Scan for the cell matching the given text and deliver its (x, y) coordinate at center. 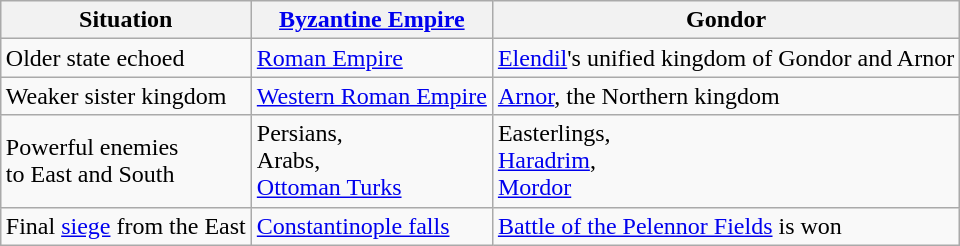
Older state echoed (126, 58)
Constantinople falls (372, 226)
Powerful enemiesto East and South (126, 161)
Byzantine Empire (372, 20)
Arnor, the Northern kingdom (726, 96)
Battle of the Pelennor Fields is won (726, 226)
Gondor (726, 20)
Elendil's unified kingdom of Gondor and Arnor (726, 58)
Persians,Arabs,Ottoman Turks (372, 161)
Western Roman Empire (372, 96)
Final siege from the East (126, 226)
Weaker sister kingdom (126, 96)
Situation (126, 20)
Roman Empire (372, 58)
Easterlings,Haradrim,Mordor (726, 161)
